Detect which cell encompasses the target text, then output its [X, Y] center coordinate. 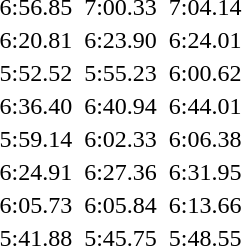
6:40.94 [121, 106]
6:05.84 [121, 205]
6:23.90 [121, 40]
6:27.36 [121, 172]
6:02.33 [121, 139]
5:55.23 [121, 73]
